Find where the given text appears and provide that cell's center as [x, y] coordinate. 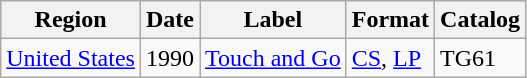
Region [71, 20]
Date [170, 20]
Format [390, 20]
1990 [170, 58]
Catalog [480, 20]
CS, LP [390, 58]
Label [274, 20]
United States [71, 58]
Touch and Go [274, 58]
TG61 [480, 58]
